For the text-containing cell, return its midpoint in [x, y] coordinate format. 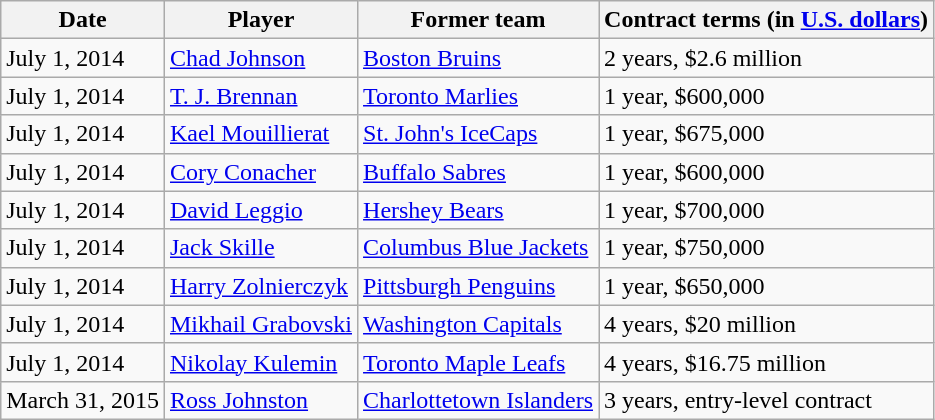
Toronto Maple Leafs [478, 362]
2 years, $2.6 million [766, 58]
Player [260, 20]
Ross Johnston [260, 400]
T. J. Brennan [260, 96]
1 year, $750,000 [766, 248]
David Leggio [260, 210]
3 years, entry-level contract [766, 400]
Contract terms (in U.S. dollars) [766, 20]
1 year, $700,000 [766, 210]
Charlottetown Islanders [478, 400]
Hershey Bears [478, 210]
Pittsburgh Penguins [478, 286]
Jack Skille [260, 248]
4 years, $16.75 million [766, 362]
Chad Johnson [260, 58]
Former team [478, 20]
Date [83, 20]
Mikhail Grabovski [260, 324]
Boston Bruins [478, 58]
Cory Conacher [260, 172]
Washington Capitals [478, 324]
Toronto Marlies [478, 96]
Columbus Blue Jackets [478, 248]
Kael Mouillierat [260, 134]
1 year, $675,000 [766, 134]
Buffalo Sabres [478, 172]
1 year, $650,000 [766, 286]
Harry Zolnierczyk [260, 286]
Nikolay Kulemin [260, 362]
March 31, 2015 [83, 400]
St. John's IceCaps [478, 134]
4 years, $20 million [766, 324]
